Output the [X, Y] coordinate of the center of the cell containing the given text.  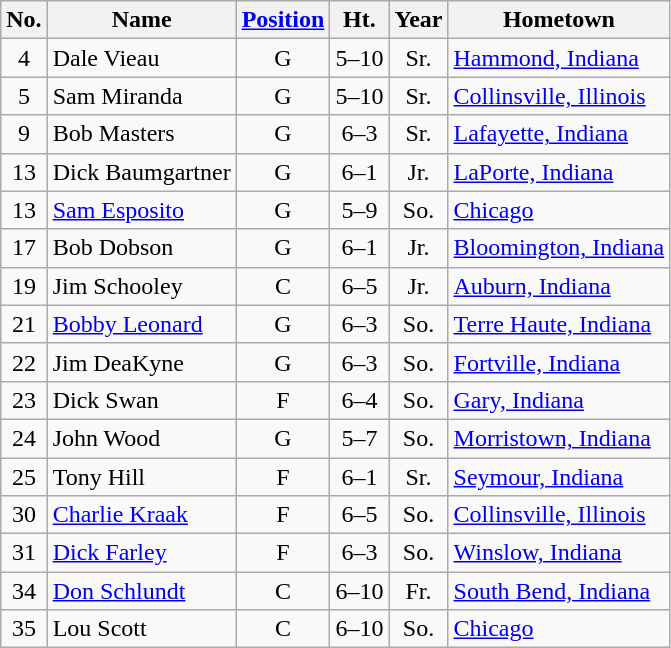
5–9 [360, 210]
Dale Vieau [142, 58]
John Wood [142, 438]
No. [24, 20]
5 [24, 96]
5–7 [360, 438]
34 [24, 591]
Bobby Leonard [142, 324]
Ht. [360, 20]
24 [24, 438]
31 [24, 553]
6–4 [360, 400]
Gary, Indiana [559, 400]
Hometown [559, 20]
Auburn, Indiana [559, 286]
Terre Haute, Indiana [559, 324]
Name [142, 20]
17 [24, 248]
Bloomington, Indiana [559, 248]
Bob Dobson [142, 248]
25 [24, 477]
Don Schlundt [142, 591]
Jim DeaKyne [142, 362]
Hammond, Indiana [559, 58]
35 [24, 629]
22 [24, 362]
Seymour, Indiana [559, 477]
Jim Schooley [142, 286]
Dick Farley [142, 553]
Lou Scott [142, 629]
4 [24, 58]
30 [24, 515]
19 [24, 286]
Charlie Kraak [142, 515]
LaPorte, Indiana [559, 172]
23 [24, 400]
Lafayette, Indiana [559, 134]
Sam Esposito [142, 210]
Tony Hill [142, 477]
Position [283, 20]
Dick Baumgartner [142, 172]
Morristown, Indiana [559, 438]
9 [24, 134]
Year [418, 20]
Bob Masters [142, 134]
21 [24, 324]
Dick Swan [142, 400]
Fortville, Indiana [559, 362]
Sam Miranda [142, 96]
South Bend, Indiana [559, 591]
Winslow, Indiana [559, 553]
Fr. [418, 591]
